Search for the cell housing the specified text and yield its [x, y] center coordinate. 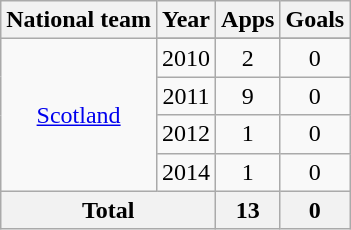
2010 [186, 58]
9 [248, 96]
2011 [186, 96]
2 [248, 58]
Total [108, 210]
National team [79, 20]
Scotland [79, 115]
Year [186, 20]
Apps [248, 20]
2014 [186, 172]
2012 [186, 134]
13 [248, 210]
Goals [315, 20]
